Return the (X, Y) coordinate for the center point of the cell that contains the specified text.  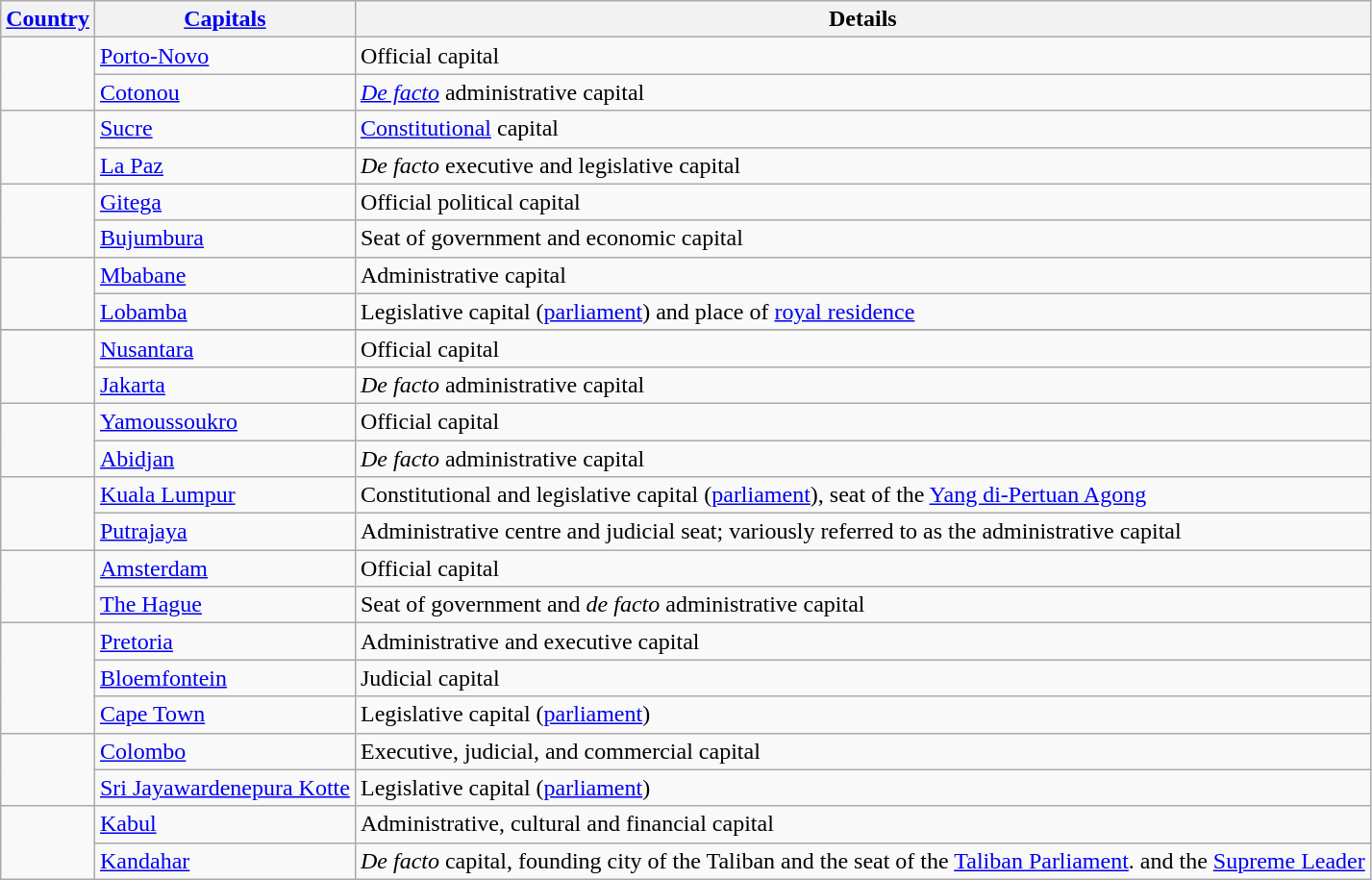
Jakarta (225, 385)
Seat of government and economic capital (862, 239)
Administrative, cultural and financial capital (862, 824)
Kuala Lumpur (225, 495)
Kandahar (225, 861)
The Hague (225, 605)
Sri Jayawardenepura Kotte (225, 788)
Gitega (225, 202)
Country (48, 19)
Abidjan (225, 459)
Capitals (225, 19)
Kabul (225, 824)
Yamoussoukro (225, 421)
Porto-Novo (225, 56)
Administrative and executive capital (862, 641)
Cape Town (225, 715)
Lobamba (225, 312)
Amsterdam (225, 568)
Administrative centre and judicial seat; variously referred to as the administrative capital (862, 532)
Pretoria (225, 641)
La Paz (225, 165)
Nusantara (225, 348)
De facto executive and legislative capital (862, 165)
Administrative capital (862, 275)
Mbabane (225, 275)
Executive, judicial, and commercial capital (862, 751)
Bloemfontein (225, 678)
Details (862, 19)
Official political capital (862, 202)
Constitutional capital (862, 129)
De facto capital, founding city of the Taliban and the seat of the Taliban Parliament. and the Supreme Leader (862, 861)
Legislative capital (parliament) and place of royal residence (862, 312)
Judicial capital (862, 678)
Putrajaya (225, 532)
Sucre (225, 129)
Constitutional and legislative capital (parliament), seat of the Yang di-Pertuan Agong (862, 495)
Colombo (225, 751)
Bujumbura (225, 239)
Cotonou (225, 92)
Seat of government and de facto administrative capital (862, 605)
